Locate the cell with the specified text and output its [X, Y] center coordinate. 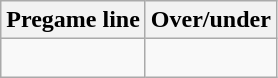
Over/under [210, 20]
Pregame line [74, 20]
